For the text-containing cell, return its midpoint in [x, y] coordinate format. 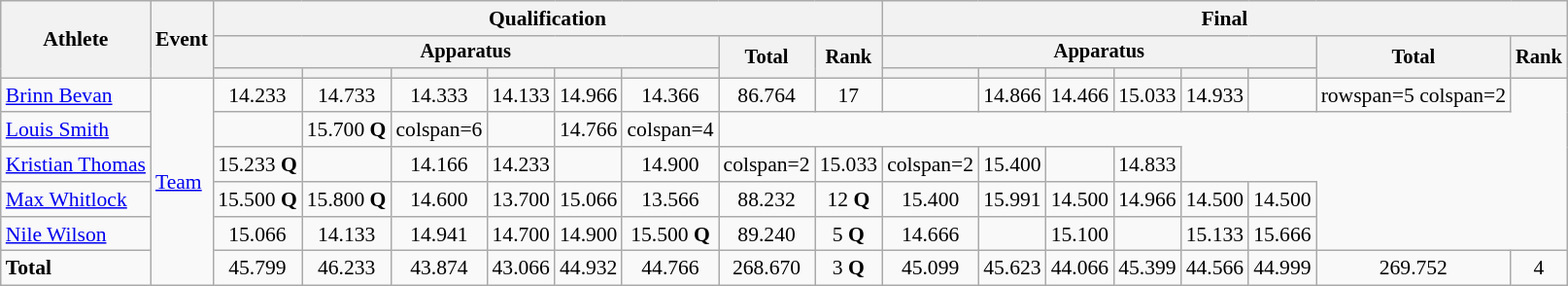
45.399 [1146, 268]
86.764 [767, 95]
89.240 [767, 234]
44.999 [1282, 268]
Qualification [548, 18]
88.232 [767, 199]
43.066 [521, 268]
Nile Wilson [76, 234]
colspan=4 [670, 130]
3 Q [849, 268]
13.700 [521, 199]
15.233 Q [257, 164]
14.766 [589, 130]
15.991 [1012, 199]
45.099 [931, 268]
44.066 [1080, 268]
colspan=6 [439, 130]
46.233 [347, 268]
4 [1539, 268]
44.932 [589, 268]
5 Q [849, 234]
Brinn Bevan [76, 95]
14.666 [931, 234]
14.733 [347, 95]
14.866 [1012, 95]
45.623 [1012, 268]
268.670 [767, 268]
14.366 [670, 95]
14.700 [521, 234]
14.333 [439, 95]
Event [182, 39]
Kristian Thomas [76, 164]
15.800 Q [347, 199]
Final [1224, 18]
44.566 [1214, 268]
14.833 [1146, 164]
15.666 [1282, 234]
14.166 [439, 164]
14.933 [1214, 95]
14.941 [439, 234]
45.799 [257, 268]
12 Q [849, 199]
15.133 [1214, 234]
269.752 [1415, 268]
15.700 Q [347, 130]
Louis Smith [76, 130]
43.874 [439, 268]
rowspan=5 colspan=2 [1415, 95]
14.600 [439, 199]
Max Whitlock [76, 199]
17 [849, 95]
14.466 [1080, 95]
15.100 [1080, 234]
44.766 [670, 268]
Team [182, 182]
Athlete [76, 39]
13.566 [670, 199]
